Pinpoint the cell where the given text exists, returning its (X, Y) midpoint coordinate. 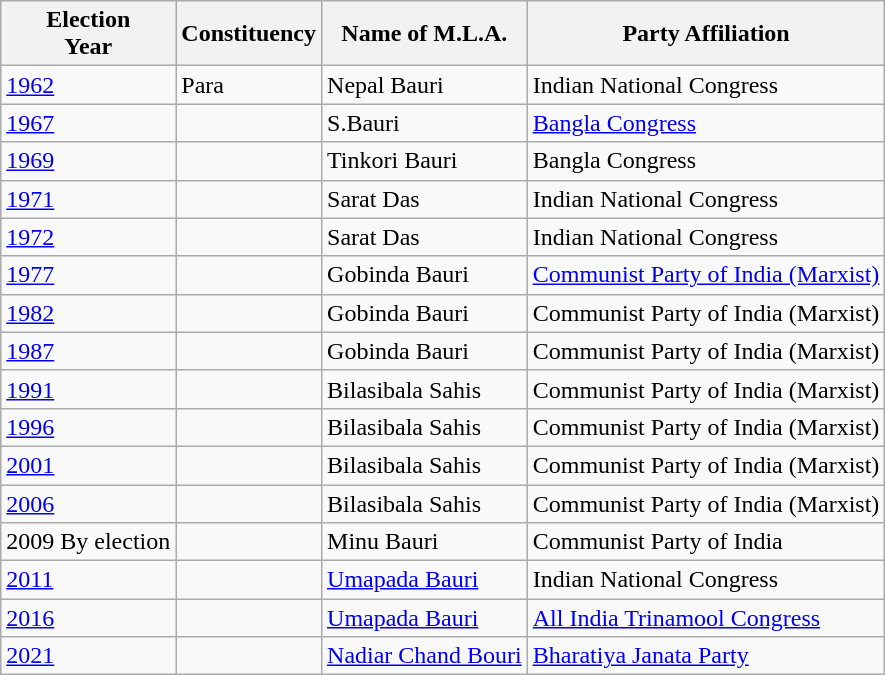
Party Affiliation (706, 34)
1977 (88, 275)
1996 (88, 427)
Name of M.L.A. (425, 34)
Nepal Bauri (425, 85)
Election Year (88, 34)
1971 (88, 199)
Communist Party of India (706, 542)
Minu Bauri (425, 542)
2001 (88, 465)
S.Bauri (425, 123)
1967 (88, 123)
All India Trinamool Congress (706, 618)
Bharatiya Janata Party (706, 656)
1972 (88, 237)
2021 (88, 656)
1982 (88, 313)
1991 (88, 389)
Nadiar Chand Bouri (425, 656)
Constituency (249, 34)
2009 By election (88, 542)
Tinkori Bauri (425, 161)
Para (249, 85)
1969 (88, 161)
2016 (88, 618)
1962 (88, 85)
2011 (88, 580)
1987 (88, 351)
2006 (88, 503)
